Pinpoint the cell where the given text exists, returning its [X, Y] midpoint coordinate. 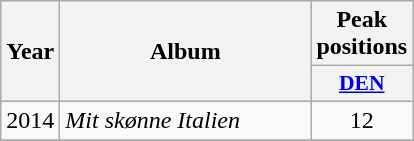
Album [186, 52]
Peak positions [362, 34]
2014 [30, 120]
Year [30, 52]
Mit skønne Italien [186, 120]
12 [362, 120]
DEN [362, 84]
